Identify which cell holds the provided text, then report its (X, Y) central coordinate. 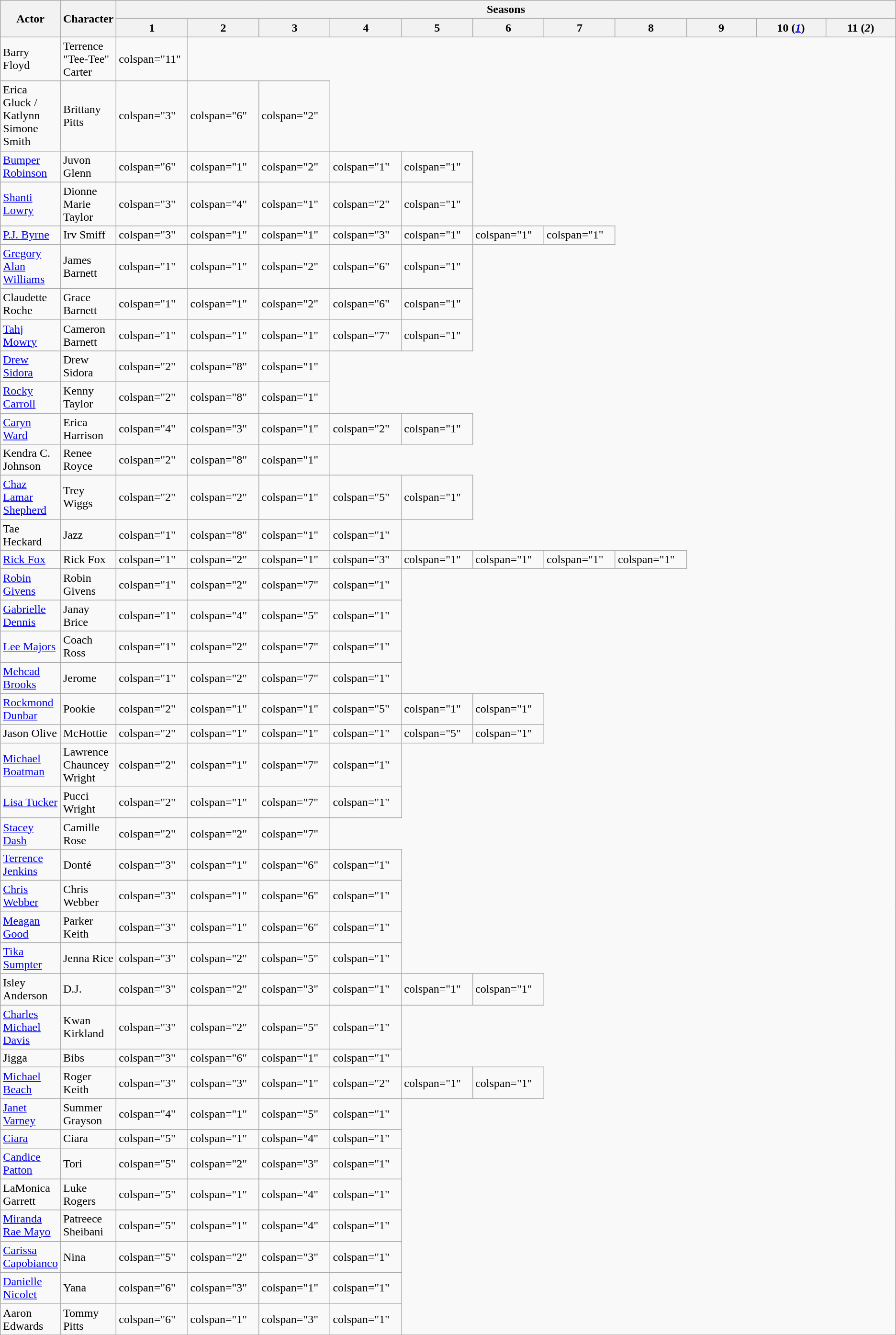
6 (508, 28)
Tommy Pitts (88, 1319)
Meagan Good (31, 927)
Lisa Tucker (31, 803)
Erica Gluck / Katlynn Simone Smith (31, 116)
Brittany Pitts (88, 116)
Jerome (88, 678)
Danielle Nicolet (31, 1288)
Janay Brice (88, 616)
Aaron Edwards (31, 1319)
3 (295, 28)
Renee Royce (88, 460)
10 (1) (791, 28)
Character (88, 19)
Rockmond Dunbar (31, 709)
Janet Varney (31, 1114)
Gregory Alan Williams (31, 266)
Bumper Robinson (31, 167)
Shanti Lowry (31, 204)
Pucci Wright (88, 803)
Jazz (88, 535)
Nina (88, 1256)
Tika Sumpter (31, 959)
McHottie (88, 734)
9 (721, 28)
Mehcad Brooks (31, 678)
Yana (88, 1288)
2 (223, 28)
Chaz Lamar Shepherd (31, 498)
Parker Keith (88, 927)
James Barnett (88, 266)
Jenna Rice (88, 959)
Tae Heckard (31, 535)
Coach Ross (88, 646)
Terrence "Tee-Tee" Carter (88, 59)
Tori (88, 1164)
8 (651, 28)
Gabrielle Dennis (31, 616)
Jason Olive (31, 734)
Lee Majors (31, 646)
Trey Wiggs (88, 498)
Erica Harrison (88, 428)
Camille Rose (88, 833)
Luke Rogers (88, 1194)
Kenny Taylor (88, 397)
11 (2) (861, 28)
Michael Boatman (31, 765)
4 (366, 28)
Tahj Mowry (31, 335)
Donté (88, 865)
Charles Michael Davis (31, 1027)
Carissa Capobianco (31, 1256)
Grace Barnett (88, 304)
Isley Anderson (31, 989)
Barry Floyd (31, 59)
Cameron Barnett (88, 335)
Summer Grayson (88, 1114)
Terrence Jenkins (31, 865)
Seasons (506, 10)
Dionne Marie Taylor (88, 204)
P.J. Byrne (31, 235)
Actor (31, 19)
Candice Patton (31, 1164)
Patreece Sheibani (88, 1226)
D.J. (88, 989)
Michael Beach (31, 1083)
Jigga (31, 1058)
Pookie (88, 709)
Lawrence Chauncey Wright (88, 765)
5 (437, 28)
Rocky Carroll (31, 397)
Kwan Kirkland (88, 1027)
Juvon Glenn (88, 167)
Claudette Roche (31, 304)
Miranda Rae Mayo (31, 1226)
Bibs (88, 1058)
Roger Keith (88, 1083)
colspan="11" (152, 59)
Irv Smiff (88, 235)
LaMonica Garrett (31, 1194)
Kendra C. Johnson (31, 460)
Caryn Ward (31, 428)
1 (152, 28)
7 (580, 28)
Stacey Dash (31, 833)
